For the text-containing cell, return its midpoint in [X, Y] coordinate format. 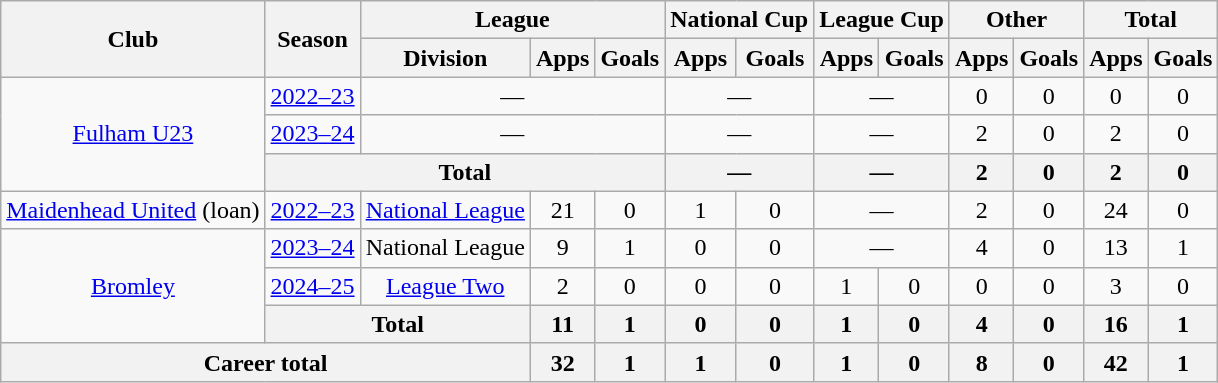
Club [133, 39]
8 [981, 362]
16 [1116, 324]
2024–25 [312, 286]
32 [562, 362]
League Cup [882, 20]
13 [1116, 248]
3 [1116, 286]
24 [1116, 210]
Other [1016, 20]
Division [445, 58]
42 [1116, 362]
Career total [266, 362]
21 [562, 210]
Season [312, 39]
Maidenhead United (loan) [133, 210]
Bromley [133, 286]
9 [562, 248]
League Two [445, 286]
11 [562, 324]
National Cup [740, 20]
Fulham U23 [133, 134]
League [512, 20]
